Return [x, y] of the center of cell containing provided text 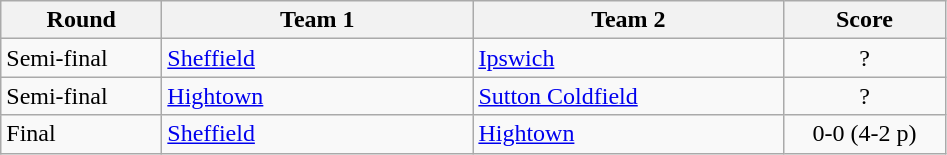
Team 2 [628, 20]
Sutton Coldfield [628, 96]
Round [82, 20]
Ipswich [628, 58]
0-0 (4-2 p) [864, 134]
Final [82, 134]
Team 1 [318, 20]
Score [864, 20]
